Provide the [X, Y] coordinate of the cell's center where the given text is located.  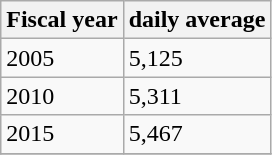
Fiscal year [62, 20]
2015 [62, 134]
5,125 [197, 58]
daily average [197, 20]
2010 [62, 96]
2005 [62, 58]
5,311 [197, 96]
5,467 [197, 134]
